Extract the [x, y] coordinate from the center of the cell holding the provided text.  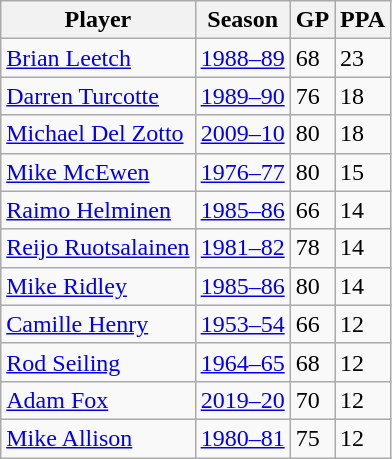
Michael Del Zotto [98, 134]
Season [242, 20]
PPA [363, 20]
76 [312, 96]
70 [312, 400]
1989–90 [242, 96]
2009–10 [242, 134]
Raimo Helminen [98, 210]
75 [312, 438]
Darren Turcotte [98, 96]
1980–81 [242, 438]
1988–89 [242, 58]
Reijo Ruotsalainen [98, 248]
GP [312, 20]
2019–20 [242, 400]
Player [98, 20]
23 [363, 58]
1976–77 [242, 172]
1964–65 [242, 362]
Brian Leetch [98, 58]
Mike McEwen [98, 172]
1953–54 [242, 324]
Mike Ridley [98, 286]
Rod Seiling [98, 362]
Camille Henry [98, 324]
Adam Fox [98, 400]
78 [312, 248]
1981–82 [242, 248]
Mike Allison [98, 438]
15 [363, 172]
